Pinpoint the cell where the given text exists, returning its (x, y) midpoint coordinate. 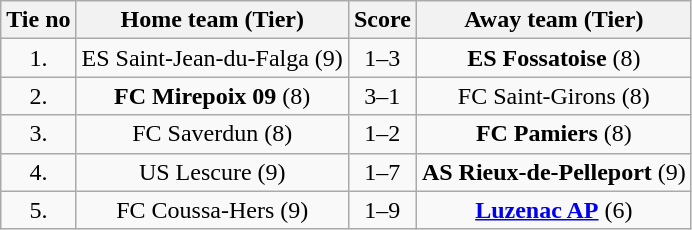
4. (38, 172)
1–9 (382, 210)
1–3 (382, 58)
Away team (Tier) (554, 20)
FC Coussa-Hers (9) (212, 210)
Luzenac AP (6) (554, 210)
5. (38, 210)
FC Saverdun (8) (212, 134)
3. (38, 134)
Score (382, 20)
US Lescure (9) (212, 172)
1–2 (382, 134)
ES Fossatoise (8) (554, 58)
FC Pamiers (8) (554, 134)
Tie no (38, 20)
FC Mirepoix 09 (8) (212, 96)
AS Rieux-de-Pelleport (9) (554, 172)
Home team (Tier) (212, 20)
1–7 (382, 172)
ES Saint-Jean-du-Falga (9) (212, 58)
2. (38, 96)
FC Saint-Girons (8) (554, 96)
1. (38, 58)
3–1 (382, 96)
